Return (x, y) of the center of cell containing provided text 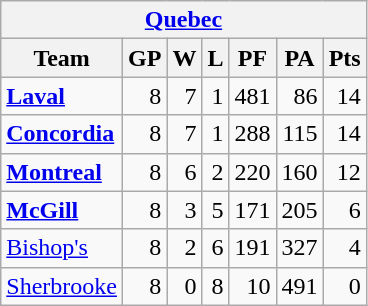
Bishop's (62, 248)
5 (216, 210)
Sherbrooke (62, 286)
115 (300, 134)
481 (252, 96)
4 (344, 248)
205 (300, 210)
Laval (62, 96)
Team (62, 58)
L (216, 58)
PA (300, 58)
Montreal (62, 172)
12 (344, 172)
Concordia (62, 134)
GP (144, 58)
220 (252, 172)
10 (252, 286)
W (184, 58)
3 (184, 210)
86 (300, 96)
327 (300, 248)
171 (252, 210)
Pts (344, 58)
Quebec (184, 20)
491 (300, 286)
191 (252, 248)
PF (252, 58)
McGill (62, 210)
288 (252, 134)
160 (300, 172)
